Extract the [x, y] coordinate from the center of the cell holding the provided text.  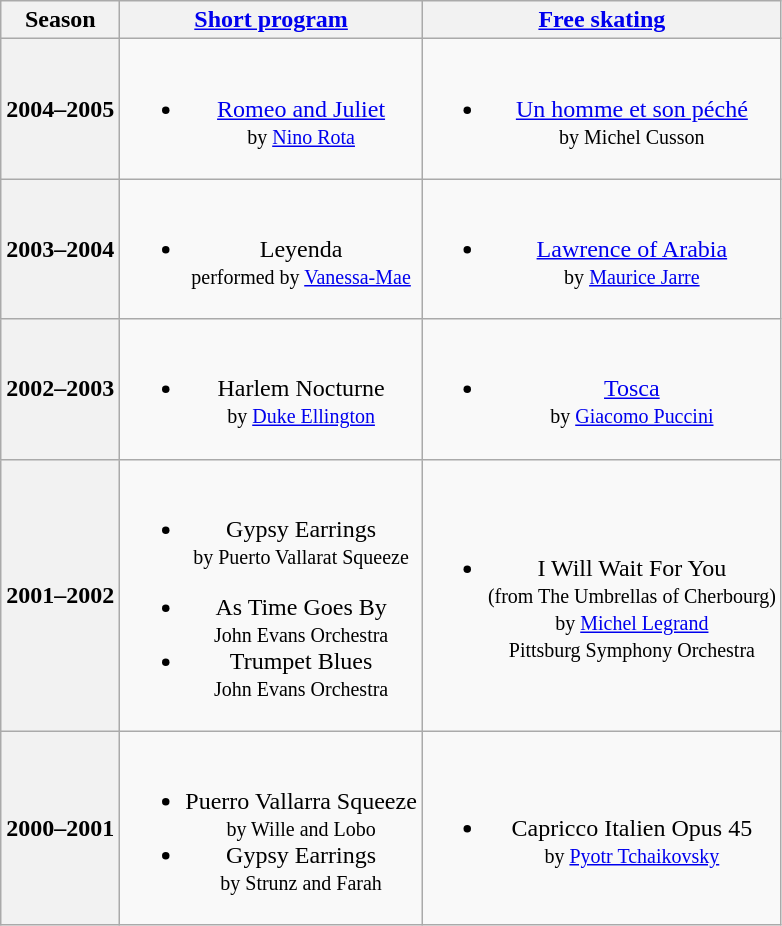
Un homme et son péché by Michel Cusson [602, 109]
2001–2002 [60, 595]
2002–2003 [60, 389]
Season [60, 20]
Gypsy Earrings by Puerto Vallarat Squeeze As Time Goes By John Evans Orchestra Trumpet Blues John Evans Orchestra [272, 595]
2003–2004 [60, 249]
2000–2001 [60, 828]
Short program [272, 20]
Free skating [602, 20]
Romeo and Juliet by Nino Rota [272, 109]
Lawrence of Arabia by Maurice Jarre [602, 249]
Puerro Vallarra Squeeze by Wille and Lobo Gypsy Earrings by Strunz and Farah [272, 828]
Tosca by Giacomo Puccini [602, 389]
Harlem Nocturne by Duke Ellington [272, 389]
I Will Wait For You (from The Umbrellas of Cherbourg) by Michel Legrand Pittsburg Symphony Orchestra [602, 595]
Capricco Italien Opus 45 by Pyotr Tchaikovsky [602, 828]
Leyenda performed by Vanessa-Mae [272, 249]
2004–2005 [60, 109]
